Capture the cell that displays the provided text and extract its (X, Y) central coordinate. 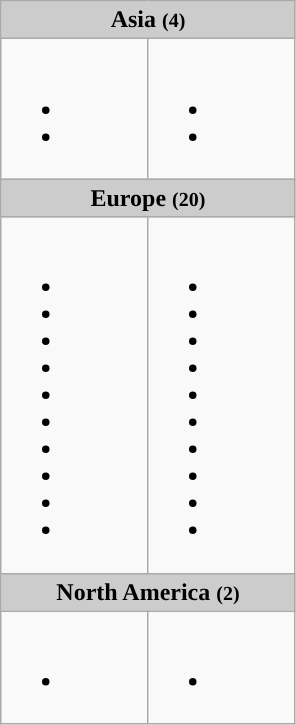
North America (2) (148, 592)
Asia (4) (148, 20)
Europe (20) (148, 198)
